Detect which cell encompasses the target text, then output its [x, y] center coordinate. 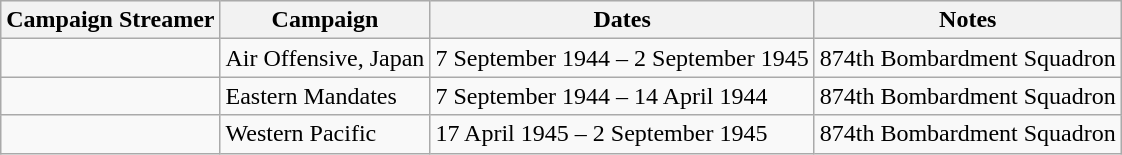
Notes [968, 20]
Dates [622, 20]
Campaign Streamer [110, 20]
Campaign [325, 20]
Air Offensive, Japan [325, 58]
7 September 1944 – 14 April 1944 [622, 96]
Western Pacific [325, 134]
17 April 1945 – 2 September 1945 [622, 134]
7 September 1944 – 2 September 1945 [622, 58]
Eastern Mandates [325, 96]
